Extract the (X, Y) coordinate from the center of the cell holding the provided text.  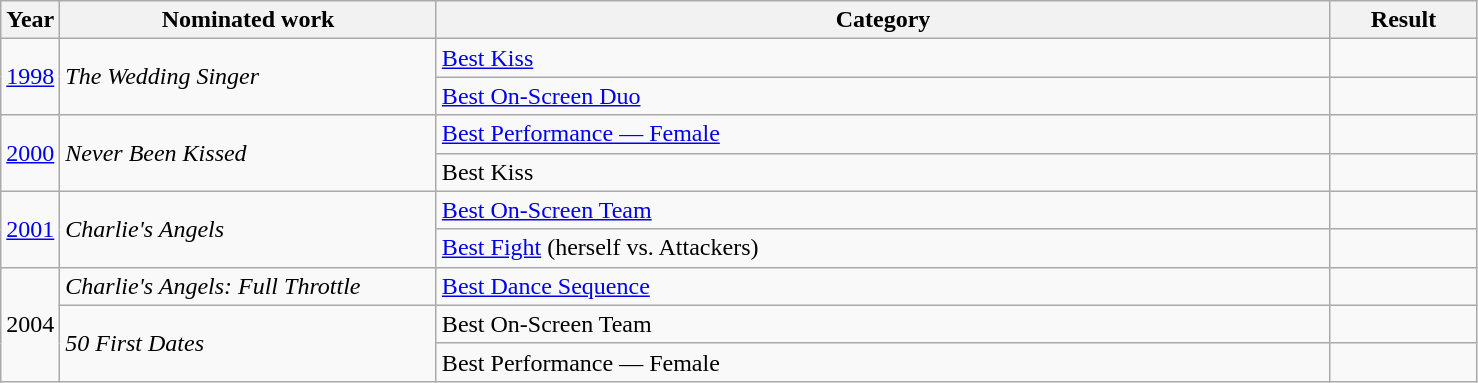
Result (1404, 20)
Charlie's Angels: Full Throttle (248, 286)
2000 (30, 153)
Best Fight (herself vs. Attackers) (882, 248)
Year (30, 20)
50 First Dates (248, 343)
The Wedding Singer (248, 77)
Never Been Kissed (248, 153)
Category (882, 20)
Best Dance Sequence (882, 286)
1998 (30, 77)
Best On-Screen Duo (882, 96)
2004 (30, 324)
Charlie's Angels (248, 229)
Nominated work (248, 20)
2001 (30, 229)
